Return the (x, y) coordinate for the center point of the cell that contains the specified text.  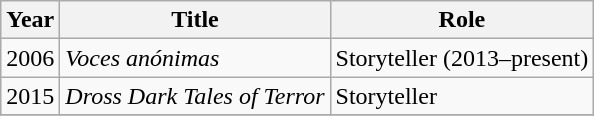
Title (195, 20)
Role (462, 20)
2006 (30, 58)
Storyteller (2013–present) (462, 58)
Voces anónimas (195, 58)
Dross Dark Tales of Terror (195, 96)
Storyteller (462, 96)
Year (30, 20)
2015 (30, 96)
